Provide the [X, Y] coordinate of the cell's center where the given text is located.  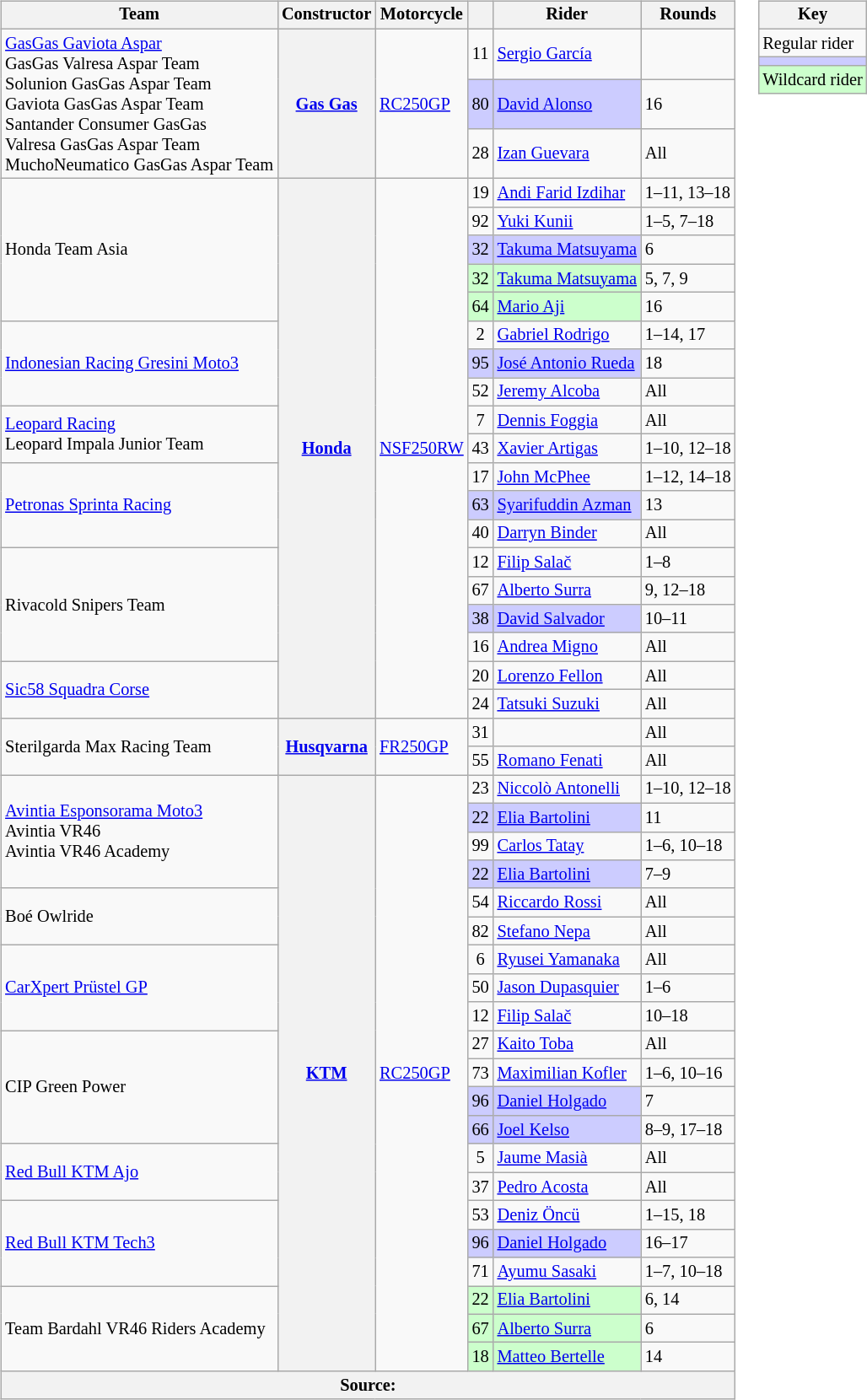
David Alonso [567, 105]
FR250GP [422, 746]
2 [481, 335]
Rounds [688, 15]
1–6 [688, 988]
Yuki Kunii [567, 222]
Jason Dupasquier [567, 988]
NSF250RW [422, 449]
Maximilian Kofler [567, 1073]
Team [139, 15]
Key [812, 15]
52 [481, 392]
Pedro Acosta [567, 1187]
Syarifuddin Azman [567, 505]
Motorcycle [422, 15]
Tatsuki Suzuki [567, 704]
Red Bull KTM Ajo [139, 1172]
71 [481, 1272]
CarXpert Prüstel GP [139, 988]
Lorenzo Fellon [567, 676]
80 [481, 105]
66 [481, 1130]
1–6, 10–18 [688, 846]
23 [481, 789]
10–18 [688, 1016]
Regular rider [812, 43]
Izan Guevara [567, 153]
Wildcard rider [812, 80]
24 [481, 704]
53 [481, 1215]
Constructor [326, 15]
1–5, 7–18 [688, 222]
1–14, 17 [688, 335]
16–17 [688, 1243]
50 [481, 988]
99 [481, 846]
Husqvarna [326, 746]
Ayumu Sasaki [567, 1272]
Jeremy Alcoba [567, 392]
1–11, 13–18 [688, 193]
Source: [368, 1386]
43 [481, 449]
63 [481, 505]
CIP Green Power [139, 1088]
Rider [567, 15]
28 [481, 153]
Matteo Bertelle [567, 1357]
10–11 [688, 619]
1–8 [688, 562]
5, 7, 9 [688, 278]
82 [481, 931]
13 [688, 505]
José Antonio Rueda [567, 363]
8–9, 17–18 [688, 1130]
Kaito Toba [567, 1045]
Team Bardahl VR46 Riders Academy [139, 1329]
Gas Gas [326, 104]
64 [481, 307]
Joel Kelso [567, 1130]
Rivacold Snipers Team [139, 604]
Sergio García [567, 54]
31 [481, 732]
Red Bull KTM Tech3 [139, 1243]
1–6, 10–16 [688, 1073]
92 [481, 222]
Riccardo Rossi [567, 902]
1–12, 14–18 [688, 477]
54 [481, 902]
Petronas Sprinta Racing [139, 506]
40 [481, 534]
Xavier Artigas [567, 449]
14 [688, 1357]
6, 14 [688, 1300]
1–7, 10–18 [688, 1272]
Mario Aji [567, 307]
38 [481, 619]
7–9 [688, 875]
Gabriel Rodrigo [567, 335]
73 [481, 1073]
John McPhee [567, 477]
95 [481, 363]
1–15, 18 [688, 1215]
Indonesian Racing Gresini Moto3 [139, 363]
19 [481, 193]
Leopard Racing Leopard Impala Junior Team [139, 433]
Boé Owlride [139, 916]
Andi Farid Izdihar [567, 193]
Darryn Binder [567, 534]
9, 12–18 [688, 590]
Dennis Foggia [567, 420]
David Salvador [567, 619]
Honda Team Asia [139, 250]
Honda [326, 449]
Deniz Öncü [567, 1215]
37 [481, 1187]
Sterilgarda Max Racing Team [139, 746]
17 [481, 477]
Ryusei Yamanaka [567, 960]
Niccolò Antonelli [567, 789]
Carlos Tatay [567, 846]
Jaume Masià [567, 1158]
KTM [326, 1073]
Stefano Nepa [567, 931]
Avintia Esponsorama Moto3 Avintia VR46 Avintia VR46 Academy [139, 832]
55 [481, 761]
Sic58 Squadra Corse [139, 690]
20 [481, 676]
Andrea Migno [567, 647]
5 [481, 1158]
27 [481, 1045]
Romano Fenati [567, 761]
